For the text-containing cell, return its midpoint in (x, y) coordinate format. 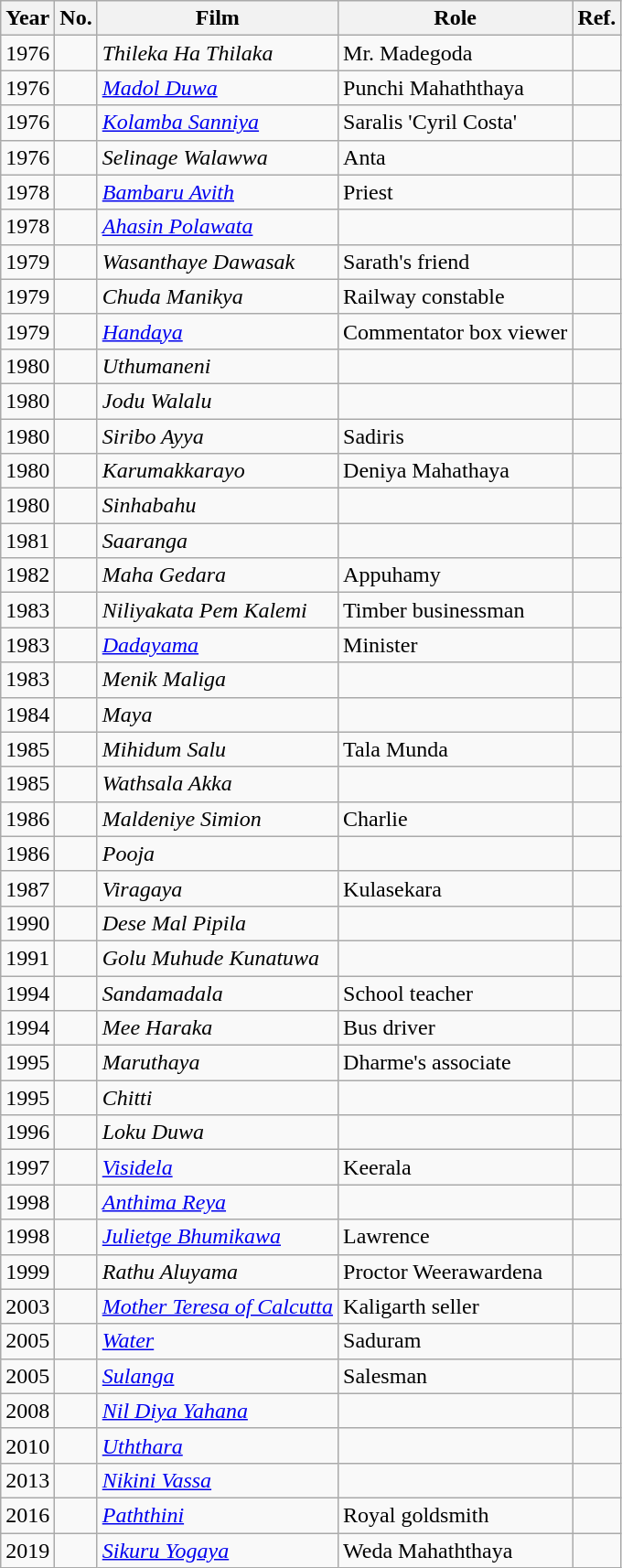
Maya (218, 714)
Sikuru Yogaya (218, 1551)
Timber businessman (456, 610)
Pooja (218, 854)
Role (456, 18)
2010 (27, 1445)
Proctor Weerawardena (456, 1272)
1991 (27, 958)
2016 (27, 1515)
Nikini Vassa (218, 1480)
Wathsala Akka (218, 784)
Niliyakata Pem Kalemi (218, 610)
1990 (27, 923)
Thileka Ha Thilaka (218, 53)
Siribo Ayya (218, 436)
Saaranga (218, 541)
Saralis 'Cyril Costa' (456, 123)
1981 (27, 541)
1996 (27, 1133)
School teacher (456, 993)
Maldeniye Simion (218, 819)
Punchi Mahaththaya (456, 88)
Mr. Madegoda (456, 53)
Commentator box viewer (456, 331)
Karumakkarayo (218, 471)
Ahasin Polawata (218, 227)
Bus driver (456, 1028)
Paththini (218, 1515)
Ref. (596, 18)
Maha Gedara (218, 575)
No. (76, 18)
Rathu Aluyama (218, 1272)
2003 (27, 1306)
Kaligarth seller (456, 1306)
Julietge Bhumikawa (218, 1237)
Charlie (456, 819)
Sandamadala (218, 993)
1987 (27, 888)
Golu Muhude Kunatuwa (218, 958)
2013 (27, 1480)
Weda Mahaththaya (456, 1551)
Priest (456, 192)
Sinhabahu (218, 506)
Sulanga (218, 1376)
Saduram (456, 1341)
1982 (27, 575)
Visidela (218, 1167)
Loku Duwa (218, 1133)
1999 (27, 1272)
Dharme's associate (456, 1063)
Sarath's friend (456, 262)
Kolamba Sanniya (218, 123)
Anta (456, 157)
Lawrence (456, 1237)
Madol Duwa (218, 88)
Wasanthaye Dawasak (218, 262)
Mother Teresa of Calcutta (218, 1306)
Deniya Mahathaya (456, 471)
Kulasekara (456, 888)
Chitti (218, 1098)
Sadiris (456, 436)
Minister (456, 645)
Viragaya (218, 888)
Tala Munda (456, 749)
Anthima Reya (218, 1202)
Water (218, 1341)
Appuhamy (456, 575)
Mee Haraka (218, 1028)
Film (218, 18)
Chuda Manikya (218, 296)
Dadayama (218, 645)
Railway constable (456, 296)
Maruthaya (218, 1063)
Mihidum Salu (218, 749)
Uthumaneni (218, 366)
Dese Mal Pipila (218, 923)
1997 (27, 1167)
Royal goldsmith (456, 1515)
1984 (27, 714)
Nil Diya Yahana (218, 1411)
Handaya (218, 331)
2019 (27, 1551)
Keerala (456, 1167)
Uththara (218, 1445)
Salesman (456, 1376)
Jodu Walalu (218, 401)
Selinage Walawwa (218, 157)
Bambaru Avith (218, 192)
Menik Maliga (218, 680)
Year (27, 18)
2008 (27, 1411)
